Capture the cell that displays the provided text and extract its (x, y) central coordinate. 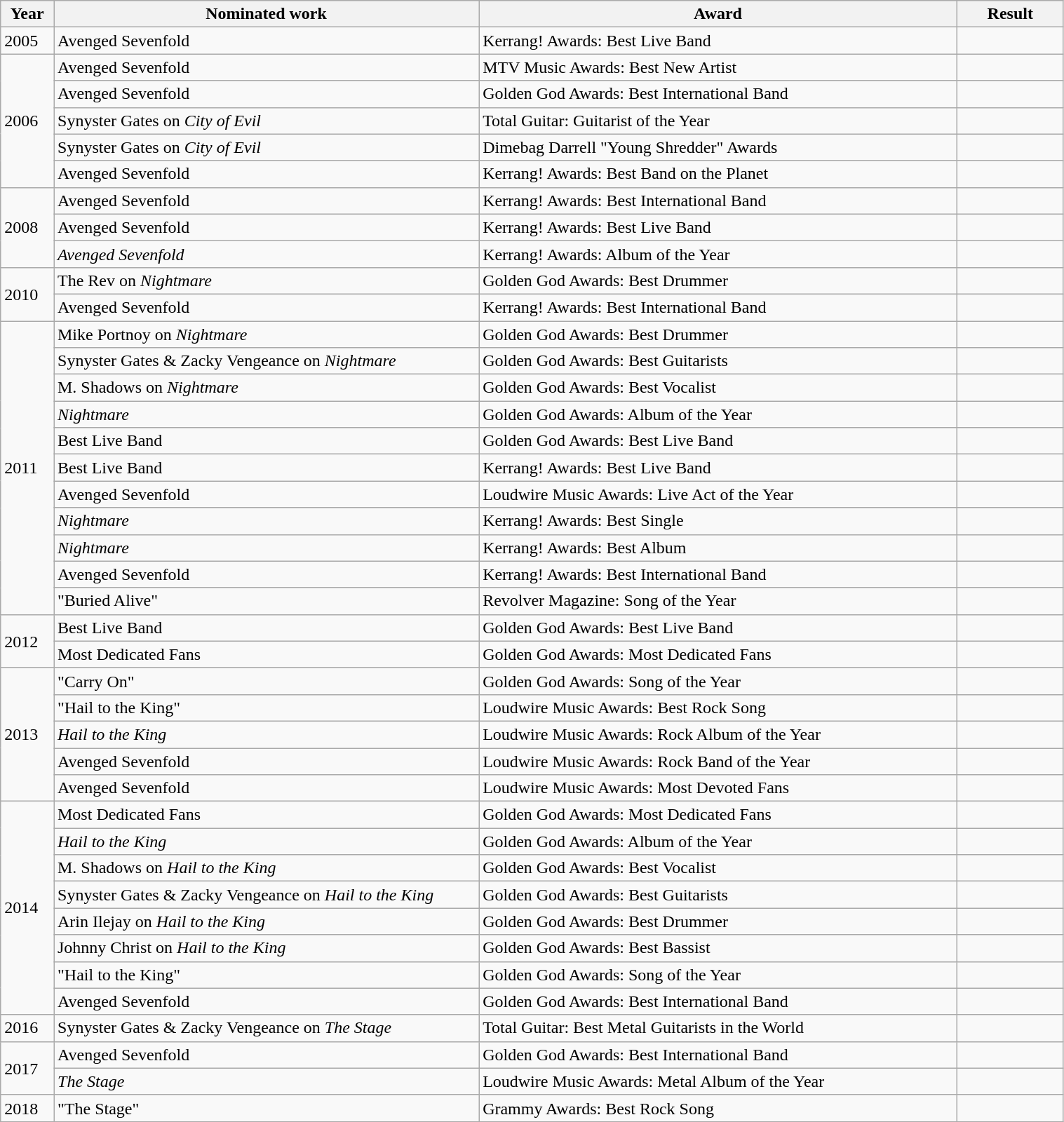
Revolver Magazine: Song of the Year (718, 601)
Total Guitar: Guitarist of the Year (718, 121)
2018 (27, 1108)
Kerrang! Awards: Best Single (718, 521)
Johnny Christ on Hail to the King (266, 948)
2012 (27, 641)
Synyster Gates & Zacky Vengeance on Hail to the King (266, 895)
Total Guitar: Best Metal Guitarists in the World (718, 1028)
Dimebag Darrell "Young Shredder" Awards (718, 147)
"Carry On" (266, 681)
Loudwire Music Awards: Live Act of the Year (718, 494)
Kerrang! Awards: Best Album (718, 548)
2008 (27, 227)
Loudwire Music Awards: Best Rock Song (718, 708)
2005 (27, 41)
2010 (27, 294)
Award (718, 14)
Nominated work (266, 14)
Synyster Gates & Zacky Vengeance on Nightmare (266, 361)
M. Shadows on Hail to the King (266, 868)
2006 (27, 121)
Synyster Gates & Zacky Vengeance on The Stage (266, 1028)
Loudwire Music Awards: Most Devoted Fans (718, 788)
Grammy Awards: Best Rock Song (718, 1108)
Year (27, 14)
2011 (27, 468)
Loudwire Music Awards: Rock Band of the Year (718, 761)
Golden God Awards: Best Bassist (718, 948)
The Stage (266, 1081)
Loudwire Music Awards: Metal Album of the Year (718, 1081)
Mike Portnoy on Nightmare (266, 334)
Arin Ilejay on Hail to the King (266, 921)
Loudwire Music Awards: Rock Album of the Year (718, 734)
M. Shadows on Nightmare (266, 388)
2014 (27, 908)
Kerrang! Awards: Album of the Year (718, 254)
2016 (27, 1028)
"Buried Alive" (266, 601)
Kerrang! Awards: Best Band on the Planet (718, 174)
Result (1010, 14)
MTV Music Awards: Best New Artist (718, 67)
2017 (27, 1068)
The Rev on Nightmare (266, 280)
2013 (27, 734)
"The Stage" (266, 1108)
